Return the [X, Y] coordinate for the center point of the cell that contains the specified text.  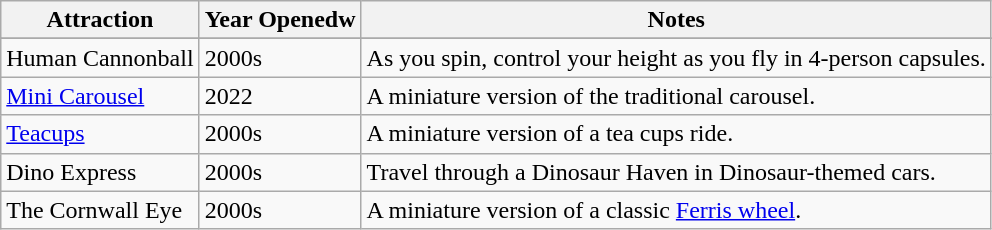
Attraction [100, 20]
Human Cannonball [100, 58]
Year Openedw [280, 20]
Teacups [100, 134]
A miniature version of a classic Ferris wheel. [676, 210]
The Cornwall Eye [100, 210]
As you spin, control your height as you fly in 4-person capsules. [676, 58]
Travel through a Dinosaur Haven in Dinosaur-themed cars. [676, 172]
A miniature version of the traditional carousel. [676, 96]
Dino Express [100, 172]
2022 [280, 96]
Mini Carousel [100, 96]
Notes [676, 20]
A miniature version of a tea cups ride. [676, 134]
